From the cell containing the given text, extract its center point as (X, Y) coordinate. 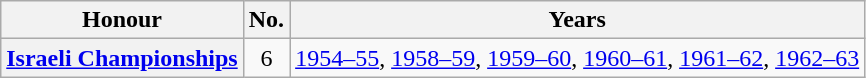
1954–55, 1958–59, 1959–60, 1960–61, 1961–62, 1962–63 (578, 58)
Israeli Championships (122, 58)
6 (266, 58)
No. (266, 20)
Years (578, 20)
Honour (122, 20)
